From the cell containing the given text, extract its center point as (x, y) coordinate. 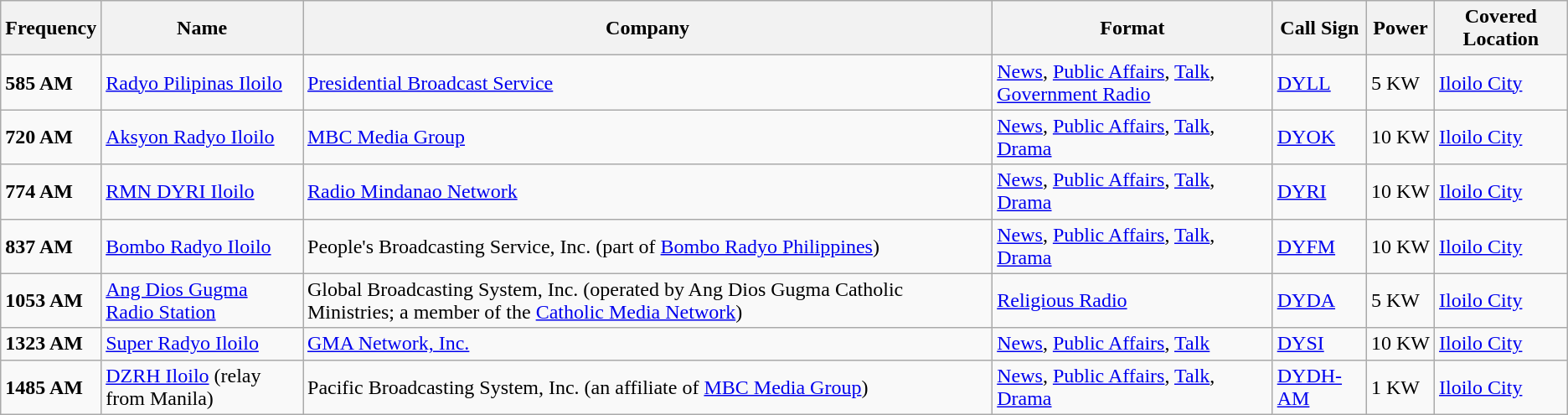
Global Broadcasting System, Inc. (operated by Ang Dios Gugma Catholic Ministries; a member of the Catholic Media Network) (648, 300)
Ang Dios Gugma Radio Station (203, 300)
Format (1132, 29)
DYDA (1319, 300)
DYRI (1319, 191)
DYSI (1319, 344)
Radio Mindanao Network (648, 191)
News, Public Affairs, Talk, Government Radio (1132, 82)
Name (203, 29)
837 AM (51, 246)
1323 AM (51, 344)
DZRH Iloilo (relay from Manila) (203, 387)
Frequency (51, 29)
Call Sign (1319, 29)
Pacific Broadcasting System, Inc. (an affiliate of MBC Media Group) (648, 387)
Power (1400, 29)
Religious Radio (1132, 300)
News, Public Affairs, Talk (1132, 344)
Radyo Pilipinas Iloilo (203, 82)
585 AM (51, 82)
Super Radyo Iloilo (203, 344)
DYDH-AM (1319, 387)
774 AM (51, 191)
1485 AM (51, 387)
1053 AM (51, 300)
DYLL (1319, 82)
DYOK (1319, 137)
RMN DYRI Iloilo (203, 191)
1 KW (1400, 387)
Presidential Broadcast Service (648, 82)
GMA Network, Inc. (648, 344)
People's Broadcasting Service, Inc. (part of Bombo Radyo Philippines) (648, 246)
DYFM (1319, 246)
720 AM (51, 137)
Aksyon Radyo Iloilo (203, 137)
Company (648, 29)
MBC Media Group (648, 137)
Bombo Radyo Iloilo (203, 246)
Covered Location (1501, 29)
